Return [x, y] of the center of cell containing provided text 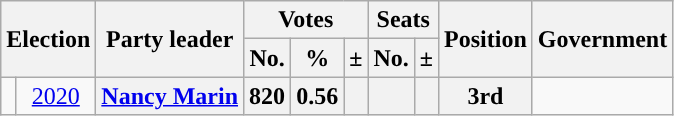
Government [602, 39]
Party leader [170, 39]
820 [268, 96]
% [318, 58]
3rd [486, 96]
2020 [56, 96]
0.56 [318, 96]
Nancy Marin [170, 96]
Election [48, 39]
Seats [404, 20]
Votes [306, 20]
Position [486, 39]
